Detect which cell encompasses the target text, then output its (X, Y) center coordinate. 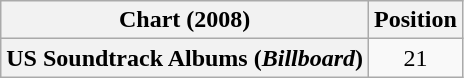
21 (416, 58)
Chart (2008) (185, 20)
Position (416, 20)
US Soundtrack Albums (Billboard) (185, 58)
